Extract the (x, y) coordinate from the center of the cell holding the provided text.  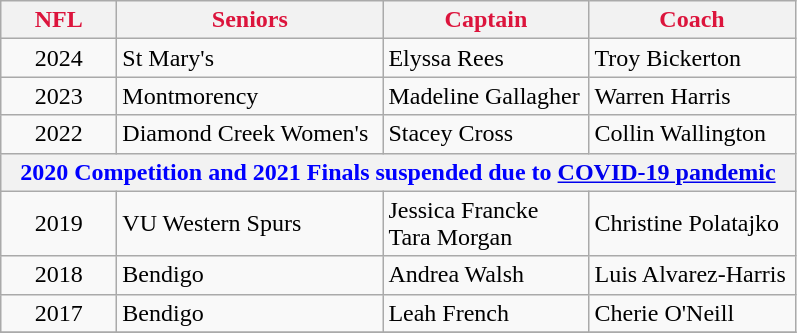
Warren Harris (692, 96)
Coach (692, 20)
Leah French (486, 313)
Diamond Creek Women's (250, 134)
2024 (59, 58)
2018 (59, 275)
2019 (59, 224)
VU Western Spurs (250, 224)
St Mary's (250, 58)
Seniors (250, 20)
Collin Wallington (692, 134)
Christine Polatajko (692, 224)
2020 Competition and 2021 Finals suspended due to COVID-19 pandemic (398, 172)
NFL (59, 20)
Andrea Walsh (486, 275)
Captain (486, 20)
Cherie O'Neill (692, 313)
Troy Bickerton (692, 58)
2023 (59, 96)
Luis Alvarez-Harris (692, 275)
Montmorency (250, 96)
2017 (59, 313)
Elyssa Rees (486, 58)
Stacey Cross (486, 134)
Madeline Gallagher (486, 96)
2022 (59, 134)
Jessica FranckeTara Morgan (486, 224)
